Find where the given text appears and provide that cell's center as (X, Y) coordinate. 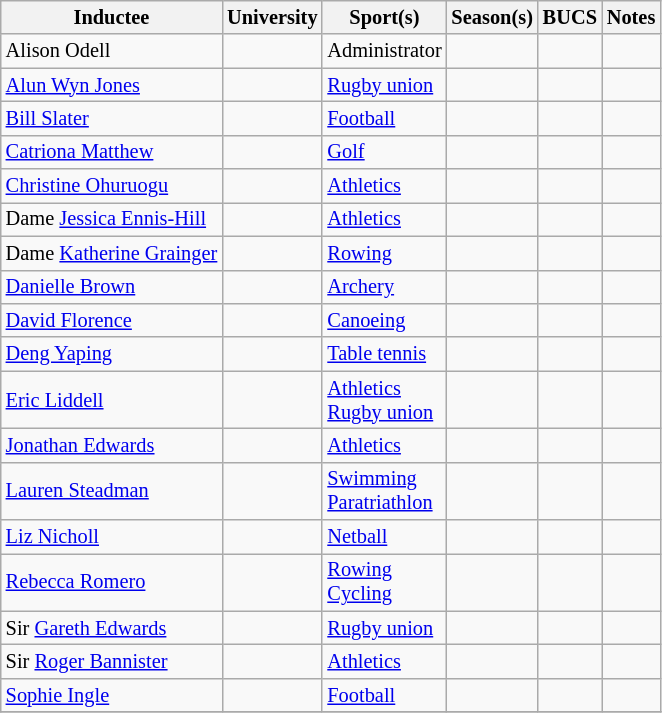
Sport(s) (384, 17)
BUCS (570, 17)
Bill Slater (112, 118)
Administrator (384, 51)
Golf (384, 152)
Rebecca Romero (112, 582)
Eric Liddell (112, 400)
Alun Wyn Jones (112, 85)
Dame Jessica Ennis-Hill (112, 219)
RowingCycling (384, 582)
Alison Odell (112, 51)
Danielle Brown (112, 287)
Rowing (384, 253)
David Florence (112, 320)
Season(s) (492, 17)
Sophie Ingle (112, 695)
Jonathan Edwards (112, 445)
Sir Roger Bannister (112, 661)
Lauren Steadman (112, 491)
Netball (384, 537)
University (272, 17)
Inductee (112, 17)
Deng Yaping (112, 354)
Archery (384, 287)
Sir Gareth Edwards (112, 628)
Canoeing (384, 320)
Catriona Matthew (112, 152)
Liz Nicholl (112, 537)
AthleticsRugby union (384, 400)
SwimmingParatriathlon (384, 491)
Table tennis (384, 354)
Christine Ohuruogu (112, 186)
Notes (631, 17)
Dame Katherine Grainger (112, 253)
